Extract the (X, Y) coordinate from the center of the cell holding the provided text.  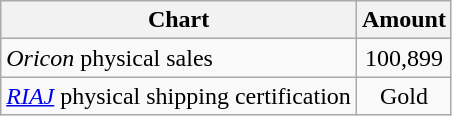
Oricon physical sales (179, 58)
Gold (404, 96)
100,899 (404, 58)
Amount (404, 20)
Chart (179, 20)
RIAJ physical shipping certification (179, 96)
